For the text-containing cell, return its midpoint in [x, y] coordinate format. 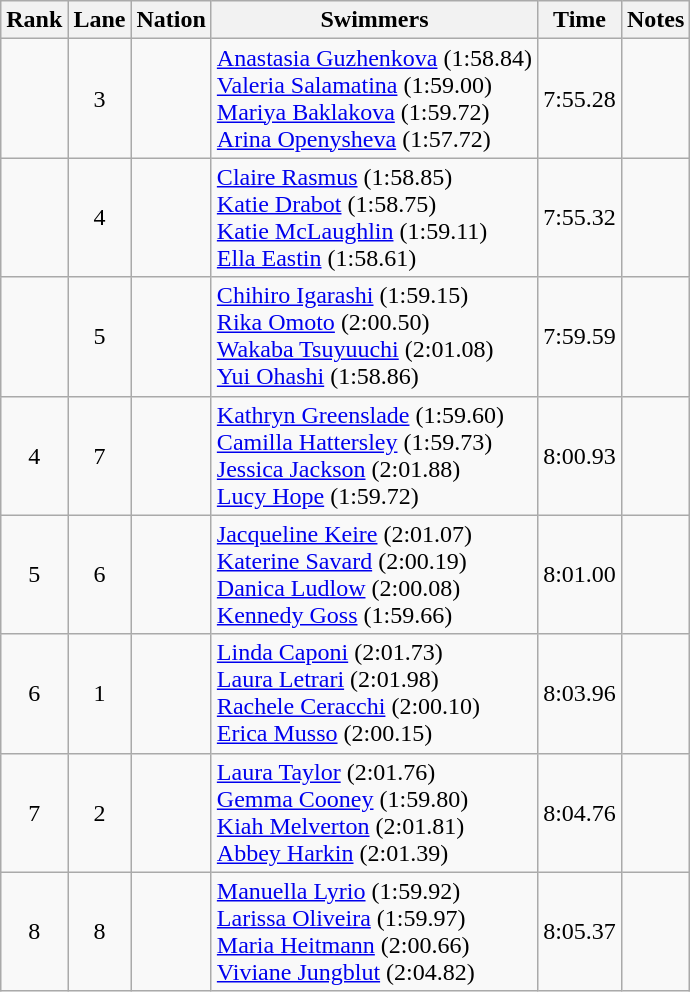
Laura Taylor (2:01.76)Gemma Cooney (1:59.80)Kiah Melverton (2:01.81)Abbey Harkin (2:01.39) [374, 812]
7:59.59 [580, 336]
8:01.00 [580, 574]
Lane [100, 20]
Anastasia Guzhenkova (1:58.84)Valeria Salamatina (1:59.00)Mariya Baklakova (1:59.72)Arina Openysheva (1:57.72) [374, 98]
Rank [34, 20]
Notes [655, 20]
Manuella Lyrio (1:59.92)Larissa Oliveira (1:59.97)Maria Heitmann (2:00.66)Viviane Jungblut (2:04.82) [374, 932]
Kathryn Greenslade (1:59.60)Camilla Hattersley (1:59.73)Jessica Jackson (2:01.88)Lucy Hope (1:59.72) [374, 456]
Linda Caponi (2:01.73)Laura Letrari (2:01.98)Rachele Ceracchi (2:00.10)Erica Musso (2:00.15) [374, 694]
Claire Rasmus (1:58.85)Katie Drabot (1:58.75)Katie McLaughlin (1:59.11)Ella Eastin (1:58.61) [374, 218]
8:04.76 [580, 812]
Nation [171, 20]
Time [580, 20]
7:55.28 [580, 98]
Chihiro Igarashi (1:59.15)Rika Omoto (2:00.50)Wakaba Tsuyuuchi (2:01.08)Yui Ohashi (1:58.86) [374, 336]
1 [100, 694]
Jacqueline Keire (2:01.07)Katerine Savard (2:00.19)Danica Ludlow (2:00.08)Kennedy Goss (1:59.66) [374, 574]
8:00.93 [580, 456]
Swimmers [374, 20]
8:05.37 [580, 932]
2 [100, 812]
7:55.32 [580, 218]
8:03.96 [580, 694]
3 [100, 98]
